Return [X, Y] of the center of cell containing provided text 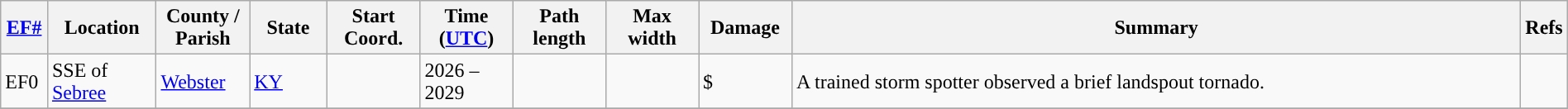
KY [289, 81]
Webster [203, 81]
A trained storm spotter observed a brief landspout tornado. [1156, 81]
EF# [25, 28]
Start Coord. [374, 28]
Location [102, 28]
State [289, 28]
$ [746, 81]
Refs [1545, 28]
EF0 [25, 81]
County / Parish [203, 28]
Summary [1156, 28]
Path length [559, 28]
Time (UTC) [466, 28]
SSE of Sebree [102, 81]
2026 – 2029 [466, 81]
Damage [746, 28]
Max width [652, 28]
